Output the (x, y) coordinate of the center of the cell containing the given text.  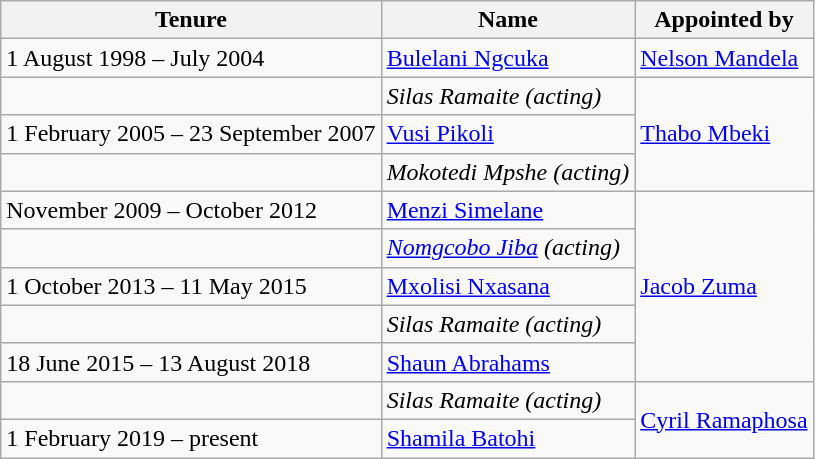
Shaun Abrahams (508, 362)
Nelson Mandela (724, 58)
Cyril Ramaphosa (724, 419)
1 February 2005 – 23 September 2007 (191, 134)
Shamila Batohi (508, 438)
Thabo Mbeki (724, 134)
Appointed by (724, 20)
Vusi Pikoli (508, 134)
18 June 2015 – 13 August 2018 (191, 362)
1 October 2013 – 11 May 2015 (191, 286)
Name (508, 20)
1 February 2019 – present (191, 438)
Menzi Simelane (508, 210)
Jacob Zuma (724, 286)
1 August 1998 – July 2004 (191, 58)
Mokotedi Mpshe (acting) (508, 172)
Bulelani Ngcuka (508, 58)
November 2009 – October 2012 (191, 210)
Nomgcobo Jiba (acting) (508, 248)
Mxolisi Nxasana (508, 286)
Tenure (191, 20)
